Determine the (x, y) coordinate at the center of the cell enclosing the given text.  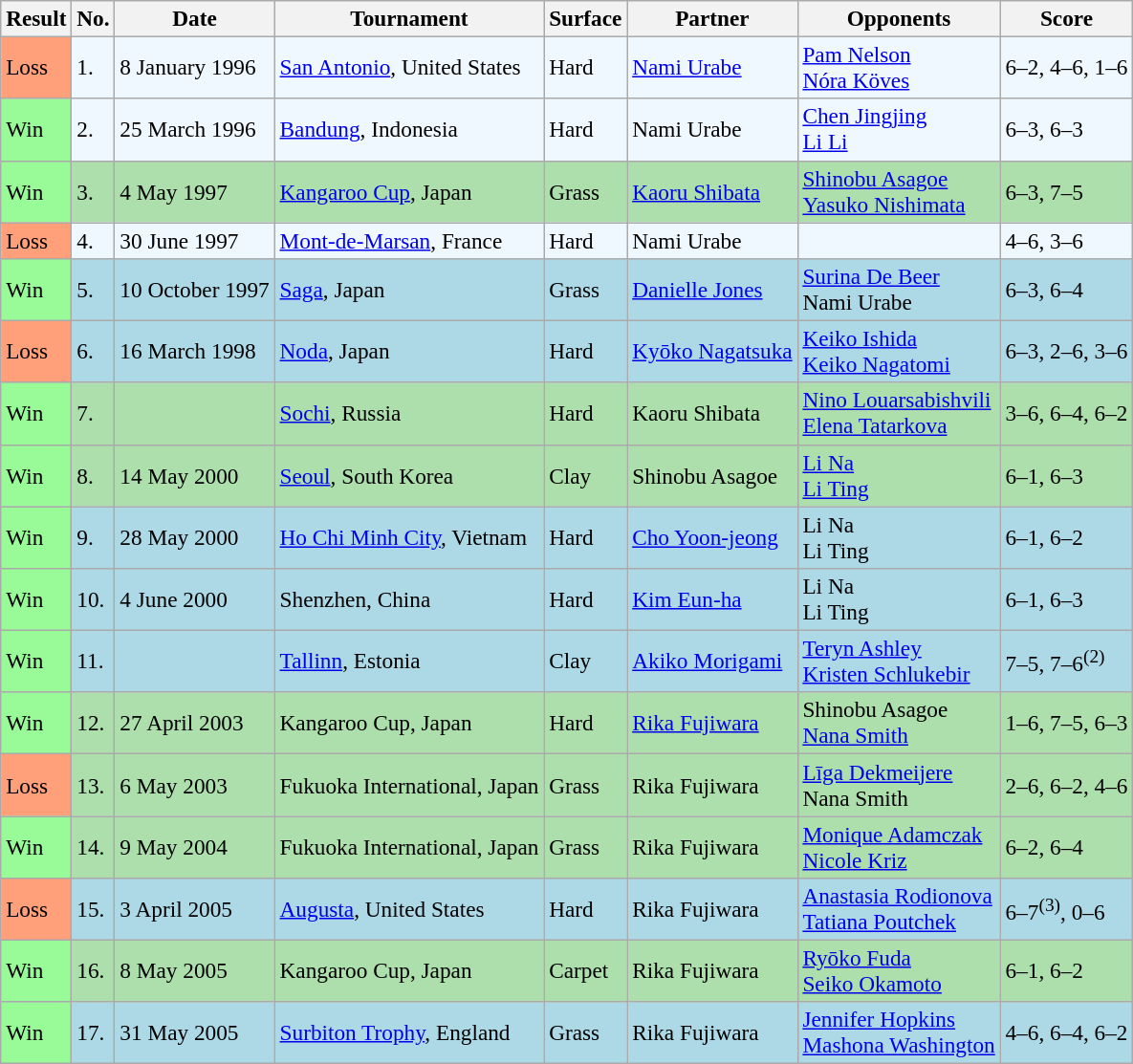
6–7(3), 0–6 (1067, 908)
28 May 2000 (195, 537)
10. (94, 598)
6. (94, 352)
10 October 1997 (195, 289)
Surbiton Trophy, England (409, 1032)
14. (94, 847)
Shenzhen, China (409, 598)
6 May 2003 (195, 784)
4. (94, 240)
1. (94, 67)
Monique Adamczak Nicole Kriz (899, 847)
8 May 2005 (195, 971)
Tournament (409, 18)
Jennifer Hopkins Mashona Washington (899, 1032)
31 May 2005 (195, 1032)
Anastasia Rodionova Tatiana Poutchek (899, 908)
17. (94, 1032)
6–3, 2–6, 3–6 (1067, 352)
16. (94, 971)
Danielle Jones (712, 289)
16 March 1998 (195, 352)
Surina De Beer Nami Urabe (899, 289)
Sochi, Russia (409, 413)
Akiko Morigami (712, 662)
Mont-de-Marsan, France (409, 240)
4–6, 6–4, 6–2 (1067, 1032)
5. (94, 289)
14 May 2000 (195, 476)
Seoul, South Korea (409, 476)
Score (1067, 18)
15. (94, 908)
No. (94, 18)
Date (195, 18)
8 January 1996 (195, 67)
Partner (712, 18)
3. (94, 191)
6–2, 6–4 (1067, 847)
Shinobu Asagoe (712, 476)
3 April 2005 (195, 908)
Opponents (899, 18)
2. (94, 130)
25 March 1996 (195, 130)
1–6, 7–5, 6–3 (1067, 723)
Bandung, Indonesia (409, 130)
San Antonio, United States (409, 67)
13. (94, 784)
Cho Yoon-jeong (712, 537)
4 May 1997 (195, 191)
Pam Nelson Nóra Köves (899, 67)
27 April 2003 (195, 723)
2–6, 6–2, 4–6 (1067, 784)
4 June 2000 (195, 598)
Surface (585, 18)
Nino Louarsabishvili Elena Tatarkova (899, 413)
Chen Jingjing Li Li (899, 130)
4–6, 3–6 (1067, 240)
Teryn Ashley Kristen Schlukebir (899, 662)
Shinobu Asagoe Nana Smith (899, 723)
Noda, Japan (409, 352)
6–3, 7–5 (1067, 191)
Kim Eun-ha (712, 598)
Saga, Japan (409, 289)
30 June 1997 (195, 240)
3–6, 6–4, 6–2 (1067, 413)
Shinobu Asagoe Yasuko Nishimata (899, 191)
6–2, 4–6, 1–6 (1067, 67)
Carpet (585, 971)
Augusta, United States (409, 908)
6–3, 6–3 (1067, 130)
6–3, 6–4 (1067, 289)
7–5, 7–6(2) (1067, 662)
11. (94, 662)
8. (94, 476)
Tallinn, Estonia (409, 662)
Kyōko Nagatsuka (712, 352)
Keiko Ishida Keiko Nagatomi (899, 352)
12. (94, 723)
Ho Chi Minh City, Vietnam (409, 537)
Līga Dekmeijere Nana Smith (899, 784)
9 May 2004 (195, 847)
9. (94, 537)
7. (94, 413)
Result (36, 18)
Ryōko Fuda Seiko Okamoto (899, 971)
